Pinpoint the cell where the given text exists, returning its [X, Y] midpoint coordinate. 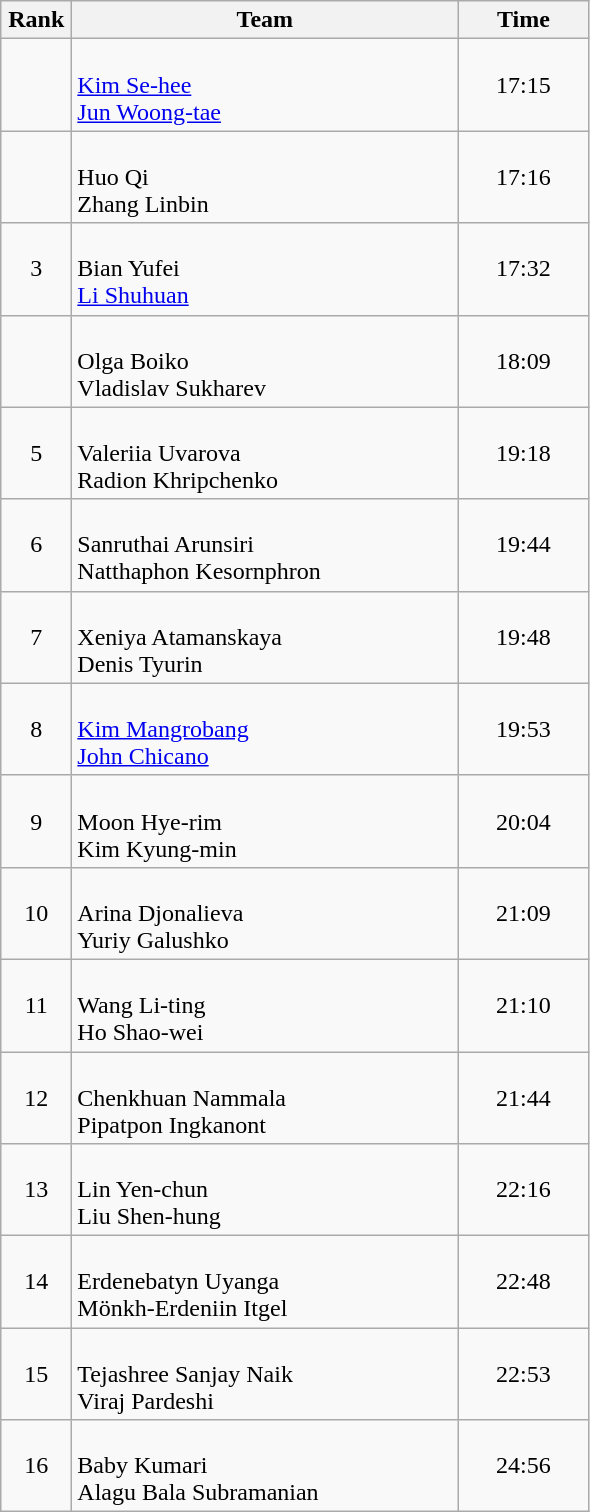
9 [36, 821]
Sanruthai ArunsiriNatthaphon Kesornphron [265, 545]
Baby KumariAlagu Bala Subramanian [265, 1466]
7 [36, 637]
Bian YufeiLi Shuhuan [265, 269]
18:09 [524, 361]
17:15 [524, 85]
19:48 [524, 637]
Erdenebatyn UyangaMönkh-Erdeniin Itgel [265, 1282]
21:09 [524, 913]
22:48 [524, 1282]
17:16 [524, 177]
Huo QiZhang Linbin [265, 177]
20:04 [524, 821]
14 [36, 1282]
11 [36, 1005]
Chenkhuan NammalaPipatpon Ingkanont [265, 1098]
13 [36, 1190]
21:10 [524, 1005]
19:18 [524, 453]
Arina DjonalievaYuriy Galushko [265, 913]
Tejashree Sanjay NaikViraj Pardeshi [265, 1374]
19:44 [524, 545]
12 [36, 1098]
Team [265, 20]
Olga BoikoVladislav Sukharev [265, 361]
Time [524, 20]
22:53 [524, 1374]
Wang Li-tingHo Shao-wei [265, 1005]
Moon Hye-rimKim Kyung-min [265, 821]
6 [36, 545]
19:53 [524, 729]
Kim MangrobangJohn Chicano [265, 729]
Xeniya AtamanskayaDenis Tyurin [265, 637]
5 [36, 453]
3 [36, 269]
24:56 [524, 1466]
16 [36, 1466]
Valeriia UvarovaRadion Khripchenko [265, 453]
Rank [36, 20]
17:32 [524, 269]
15 [36, 1374]
Kim Se-heeJun Woong-tae [265, 85]
22:16 [524, 1190]
10 [36, 913]
8 [36, 729]
Lin Yen-chunLiu Shen-hung [265, 1190]
21:44 [524, 1098]
